Provide the [X, Y] coordinate of the cell's center where the given text is located.  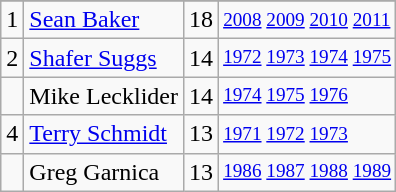
Shafer Suggs [104, 58]
Terry Schmidt [104, 134]
1 [12, 20]
Sean Baker [104, 20]
4 [12, 134]
2 [12, 58]
Mike Lecklider [104, 96]
1972 1973 1974 1975 [308, 58]
1971 1972 1973 [308, 134]
1974 1975 1976 [308, 96]
1986 1987 1988 1989 [308, 172]
18 [200, 20]
2008 2009 2010 2011 [308, 20]
Greg Garnica [104, 172]
